Find where the given text appears and provide that cell's center as (x, y) coordinate. 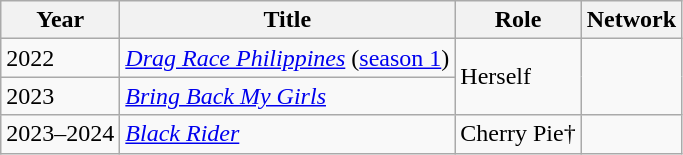
Network (631, 20)
Role (518, 20)
2023 (60, 96)
Title (288, 20)
Black Rider (288, 134)
Year (60, 20)
Herself (518, 77)
Cherry Pie† (518, 134)
2023–2024 (60, 134)
Bring Back My Girls (288, 96)
Drag Race Philippines (season 1) (288, 58)
2022 (60, 58)
